Output the (X, Y) coordinate of the center of the cell containing the given text.  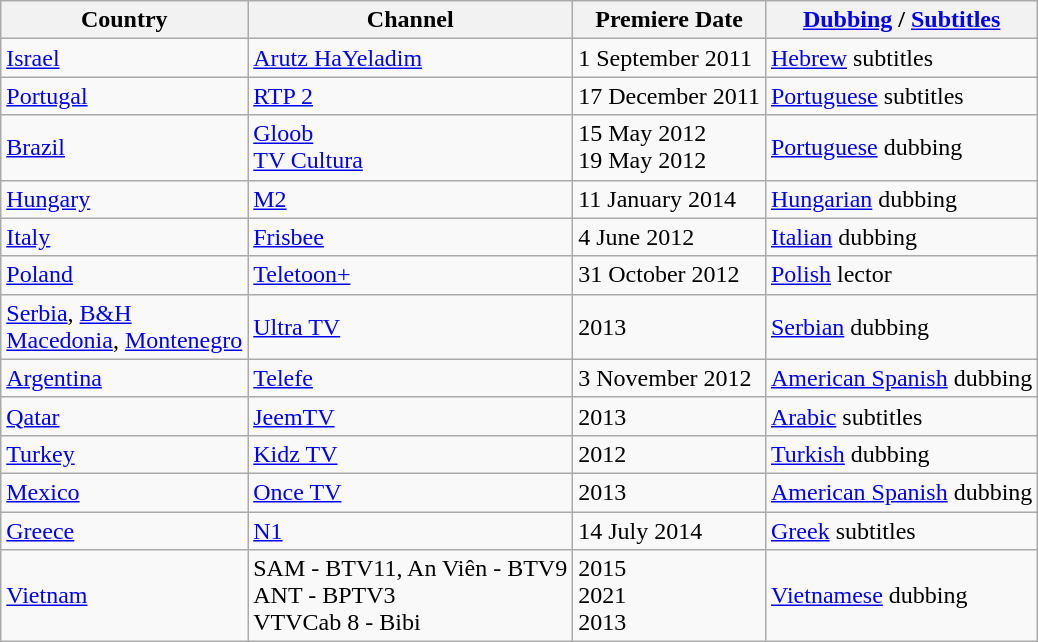
Italy (124, 237)
M2 (410, 199)
GloobTV Cultura (410, 148)
Israel (124, 58)
15 May 201219 May 2012 (670, 148)
Qatar (124, 416)
Polish lector (901, 275)
14 July 2014 (670, 531)
Portugal (124, 96)
Portuguese dubbing (901, 148)
RTP 2 (410, 96)
Vietnamese dubbing (901, 596)
Arabic subtitles (901, 416)
Poland (124, 275)
Kidz TV (410, 454)
Greece (124, 531)
SAM - BTV11, An Viên - BTV9ANT - BPTV3VTVCab 8 - Bibi (410, 596)
17 December 2011 (670, 96)
Arutz HaYeladim (410, 58)
Turkish dubbing (901, 454)
31 October 2012 (670, 275)
Hungary (124, 199)
Telefe (410, 378)
Hungarian dubbing (901, 199)
Channel (410, 20)
Once TV (410, 492)
JeemTV (410, 416)
4 June 2012 (670, 237)
Portuguese subtitles (901, 96)
Italian dubbing (901, 237)
Serbia, B&H Macedonia, Montenegro (124, 326)
Vietnam (124, 596)
1 September 2011 (670, 58)
Premiere Date (670, 20)
11 January 2014 (670, 199)
Greek subtitles (901, 531)
Argentina (124, 378)
2012 (670, 454)
Country (124, 20)
Serbian dubbing (901, 326)
201520212013 (670, 596)
N1 (410, 531)
3 November 2012 (670, 378)
Ultra TV (410, 326)
Dubbing / Subtitles (901, 20)
Turkey (124, 454)
Frisbee (410, 237)
Teletoon+ (410, 275)
Mexico (124, 492)
Brazil (124, 148)
Hebrew subtitles (901, 58)
